Locate the cell with the specified text and output its (X, Y) center coordinate. 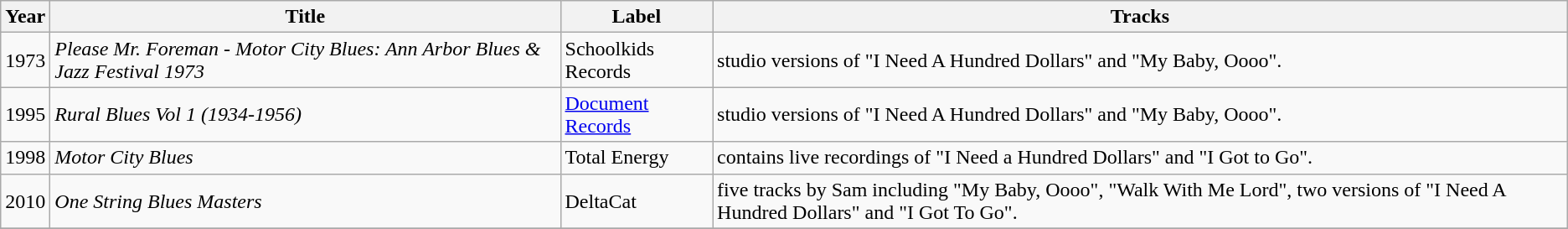
Title (305, 17)
Schoolkids Records (637, 60)
Rural Blues Vol 1 (1934-1956) (305, 114)
five tracks by Sam including "My Baby, Oooo", "Walk With Me Lord", two versions of "I Need A Hundred Dollars" and "I Got To Go". (1141, 201)
1998 (25, 158)
Motor City Blues (305, 158)
Year (25, 17)
Total Energy (637, 158)
contains live recordings of "I Need a Hundred Dollars" and "I Got to Go". (1141, 158)
Tracks (1141, 17)
2010 (25, 201)
Please Mr. Foreman - Motor City Blues: Ann Arbor Blues & Jazz Festival 1973 (305, 60)
DeltaCat (637, 201)
Document Records (637, 114)
Label (637, 17)
1995 (25, 114)
One String Blues Masters (305, 201)
1973 (25, 60)
